Identify which cell holds the provided text, then report its [X, Y] central coordinate. 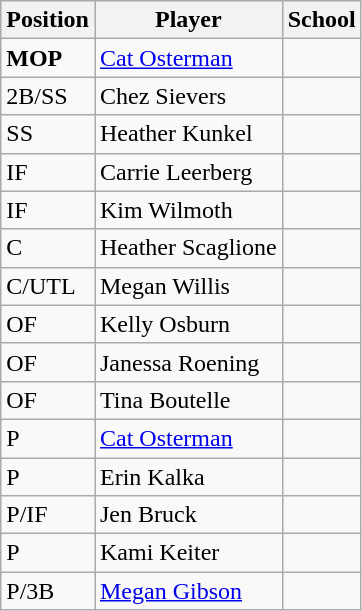
School [322, 20]
MOP [48, 58]
2B/SS [48, 96]
Kelly Osburn [188, 324]
Janessa Roening [188, 362]
P/3B [48, 591]
Erin Kalka [188, 477]
Heather Kunkel [188, 134]
Kim Wilmoth [188, 210]
Position [48, 20]
Player [188, 20]
Tina Boutelle [188, 400]
Heather Scaglione [188, 248]
P/IF [48, 515]
Chez Sievers [188, 96]
SS [48, 134]
Megan Gibson [188, 591]
C [48, 248]
Kami Keiter [188, 553]
Carrie Leerberg [188, 172]
Megan Willis [188, 286]
Jen Bruck [188, 515]
C/UTL [48, 286]
